Return the (x, y) coordinate for the center point of the cell that contains the specified text.  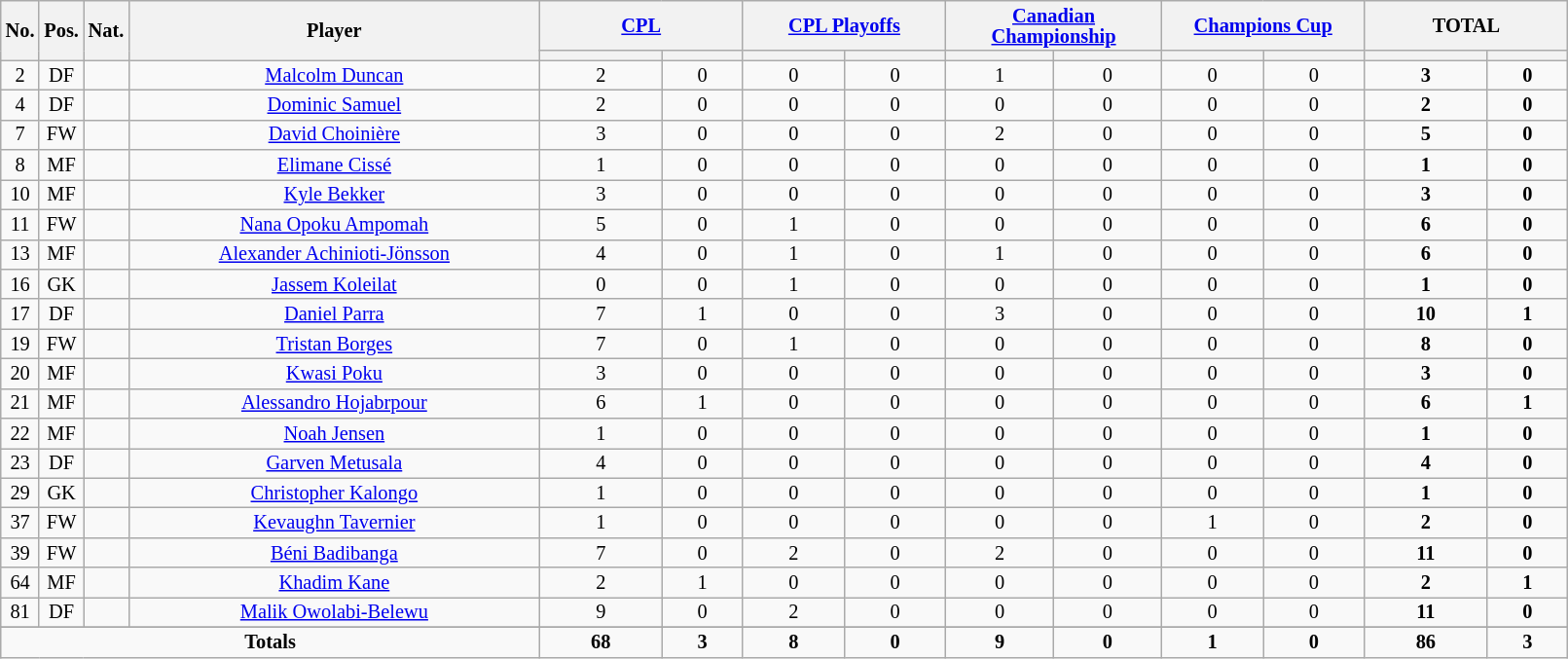
21 (20, 403)
Dominic Samuel (334, 105)
TOTAL (1466, 25)
23 (20, 463)
29 (20, 493)
86 (1426, 642)
Malik Owolabi-Belewu (334, 611)
39 (20, 553)
Jassem Koleilat (334, 284)
22 (20, 434)
Player (334, 29)
Béni Badibanga (334, 553)
13 (20, 255)
16 (20, 284)
19 (20, 345)
Nana Opoku Ampomah (334, 224)
68 (601, 642)
Champions Cup (1263, 25)
Alexander Achinioti-Jönsson (334, 255)
Totals (271, 642)
Khadim Kane (334, 582)
Kevaughn Tavernier (334, 524)
Alessandro Hojabrpour (334, 403)
Malcolm Duncan (334, 76)
64 (20, 582)
Daniel Parra (334, 313)
81 (20, 611)
Kyle Bekker (334, 195)
No. (20, 29)
CPL (640, 25)
20 (20, 374)
CPL Playoffs (845, 25)
Kwasi Poku (334, 374)
Tristan Borges (334, 345)
Elimane Cissé (334, 165)
17 (20, 313)
Garven Metusala (334, 463)
Nat. (106, 29)
37 (20, 524)
Christopher Kalongo (334, 493)
David Choinière (334, 134)
Pos. (60, 29)
Noah Jensen (334, 434)
Canadian Championship (1054, 25)
